From the cell containing the given text, extract its center point as (x, y) coordinate. 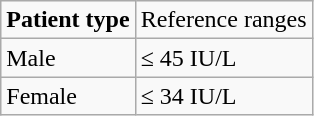
≤ 45 IU/L (224, 58)
Patient type (68, 20)
≤ 34 IU/L (224, 96)
Female (68, 96)
Reference ranges (224, 20)
Male (68, 58)
